Detect which cell encompasses the target text, then output its (x, y) center coordinate. 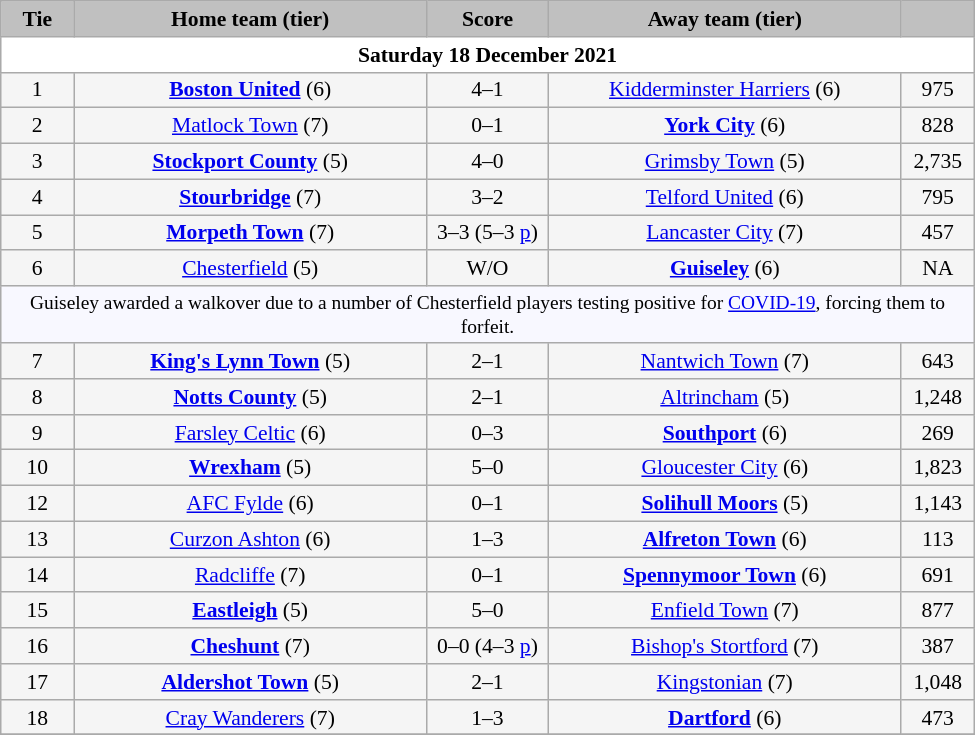
1–3 (488, 540)
Tie (38, 19)
King's Lynn Town (5) (250, 361)
Stourbridge (7) (250, 197)
4–1 (488, 90)
Enfield Town (7) (724, 611)
Cheshunt (7) (250, 646)
Southport (6) (724, 433)
Kidderminster Harriers (6) (724, 90)
Radcliffe (7) (250, 575)
NA (938, 269)
Saturday 18 December 2021 (488, 55)
Chesterfield (5) (250, 269)
828 (938, 126)
6 (38, 269)
Score (488, 19)
Spennymoor Town (6) (724, 575)
Morpeth Town (7) (250, 233)
12 (38, 504)
387 (938, 646)
877 (938, 611)
1 (38, 90)
15 (38, 611)
10 (38, 468)
Alfreton Town (6) (724, 540)
7 (38, 361)
York City (6) (724, 126)
3–3 (5–3 p) (488, 233)
Bishop's Stortford (7) (724, 646)
269 (938, 433)
Nantwich Town (7) (724, 361)
3–2 (488, 197)
Altrincham (5) (724, 397)
Lancaster City (7) (724, 233)
13 (38, 540)
Guiseley awarded a walkover due to a number of Chesterfield players testing positive for COVID-19, forcing them to forfeit. (488, 314)
1,048 (938, 682)
Guiseley (6) (724, 269)
Telford United (6) (724, 197)
Eastleigh (5) (250, 611)
4 (38, 197)
1,248 (938, 397)
975 (938, 90)
Aldershot Town (5) (250, 682)
9 (38, 433)
Wrexham (5) (250, 468)
14 (38, 575)
113 (938, 540)
457 (938, 233)
8 (38, 397)
4–0 (488, 162)
16 (38, 646)
643 (938, 361)
AFC Fylde (6) (250, 504)
1,143 (938, 504)
Farsley Celtic (6) (250, 433)
Solihull Moors (5) (724, 504)
Curzon Ashton (6) (250, 540)
Stockport County (5) (250, 162)
691 (938, 575)
Kingstonian (7) (724, 682)
Boston United (6) (250, 90)
0–0 (4–3 p) (488, 646)
2 (38, 126)
Away team (tier) (724, 19)
Grimsby Town (5) (724, 162)
Home team (tier) (250, 19)
17 (38, 682)
Gloucester City (6) (724, 468)
795 (938, 197)
Notts County (5) (250, 397)
3 (38, 162)
5 (38, 233)
1,823 (938, 468)
2,735 (938, 162)
0–3 (488, 433)
W/O (488, 269)
Matlock Town (7) (250, 126)
